Return the [X, Y] coordinate for the center point of the cell that contains the specified text.  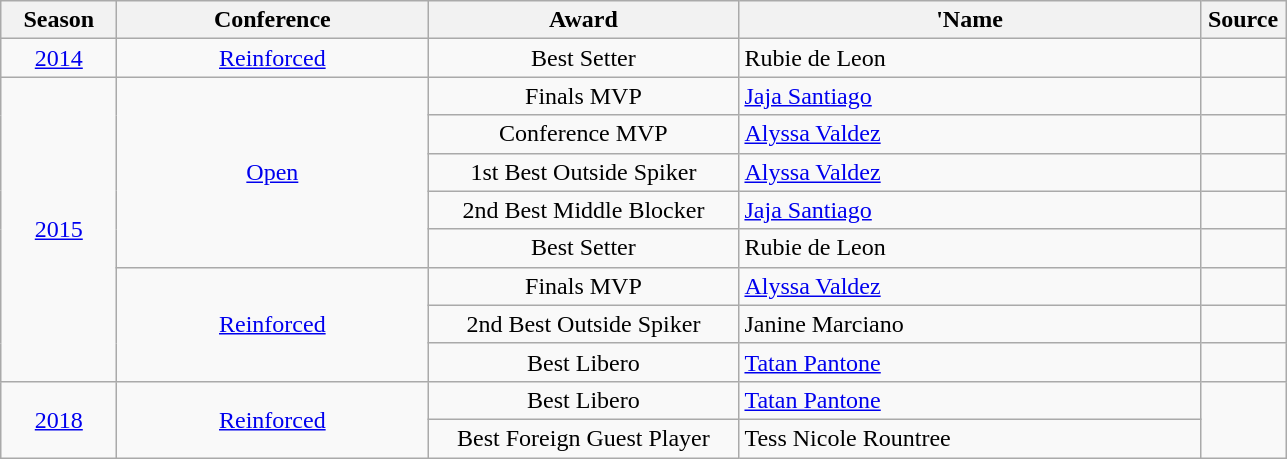
Season [59, 20]
Open [272, 172]
Best Foreign Guest Player [584, 438]
Janine Marciano [970, 324]
Conference MVP [584, 134]
'Name [970, 20]
Tess Nicole Rountree [970, 438]
Conference [272, 20]
Award [584, 20]
2014 [59, 58]
2nd Best Middle Blocker [584, 210]
1st Best Outside Spiker [584, 172]
2nd Best Outside Spiker [584, 324]
2015 [59, 229]
2018 [59, 419]
Source [1243, 20]
